Scan for the cell matching the given text and deliver its [x, y] coordinate at center. 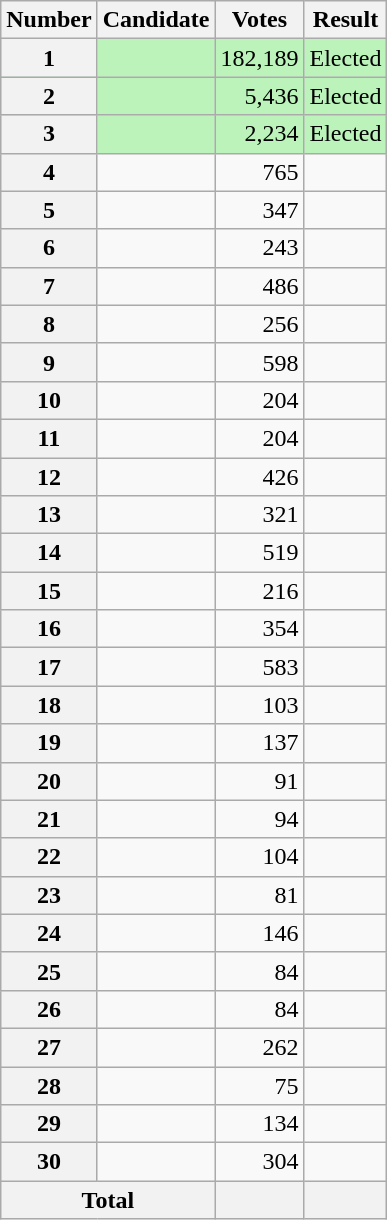
22 [49, 857]
583 [260, 667]
2 [49, 96]
354 [260, 629]
9 [49, 362]
75 [260, 1085]
26 [49, 1009]
Total [108, 1200]
18 [49, 705]
243 [260, 248]
91 [260, 781]
304 [260, 1162]
25 [49, 971]
13 [49, 515]
16 [49, 629]
14 [49, 553]
426 [260, 477]
17 [49, 667]
81 [260, 895]
21 [49, 819]
Result [346, 20]
486 [260, 286]
7 [49, 286]
Votes [260, 20]
27 [49, 1047]
519 [260, 553]
137 [260, 743]
321 [260, 515]
347 [260, 210]
8 [49, 324]
1 [49, 58]
598 [260, 362]
765 [260, 172]
5 [49, 210]
20 [49, 781]
Candidate [156, 20]
216 [260, 591]
5,436 [260, 96]
28 [49, 1085]
182,189 [260, 58]
30 [49, 1162]
3 [49, 134]
Number [49, 20]
104 [260, 857]
11 [49, 438]
24 [49, 933]
103 [260, 705]
146 [260, 933]
10 [49, 400]
19 [49, 743]
6 [49, 248]
4 [49, 172]
134 [260, 1124]
2,234 [260, 134]
94 [260, 819]
15 [49, 591]
262 [260, 1047]
256 [260, 324]
23 [49, 895]
29 [49, 1124]
12 [49, 477]
